Determine the [X, Y] coordinate at the center of the cell enclosing the given text.  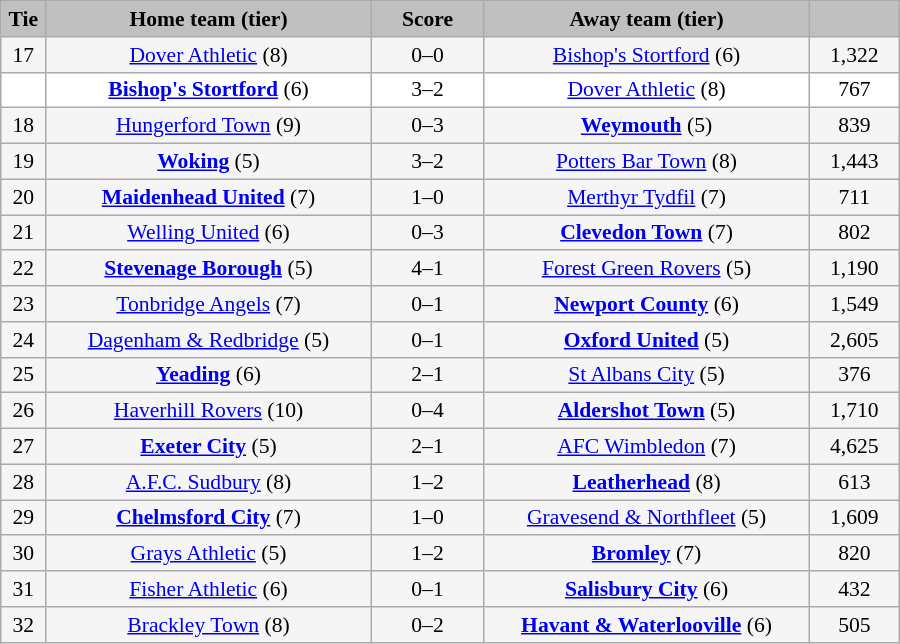
Chelmsford City (7) [209, 518]
376 [854, 375]
1,322 [854, 55]
St Albans City (5) [647, 375]
Aldershot Town (5) [647, 411]
Merthyr Tydfil (7) [647, 197]
Welling United (6) [209, 233]
Salisbury City (6) [647, 589]
Maidenhead United (7) [209, 197]
17 [24, 55]
802 [854, 233]
Weymouth (5) [647, 126]
Away team (tier) [647, 19]
Stevenage Borough (5) [209, 269]
4–1 [427, 269]
711 [854, 197]
21 [24, 233]
19 [24, 162]
A.F.C. Sudbury (8) [209, 482]
4,625 [854, 447]
18 [24, 126]
Potters Bar Town (8) [647, 162]
1,443 [854, 162]
Clevedon Town (7) [647, 233]
24 [24, 340]
AFC Wimbledon (7) [647, 447]
1,710 [854, 411]
Forest Green Rovers (5) [647, 269]
767 [854, 90]
26 [24, 411]
1,549 [854, 304]
28 [24, 482]
Gravesend & Northfleet (5) [647, 518]
0–2 [427, 625]
Bromley (7) [647, 554]
Tie [24, 19]
Hungerford Town (9) [209, 126]
Score [427, 19]
1,190 [854, 269]
Leatherhead (8) [647, 482]
Haverhill Rovers (10) [209, 411]
Woking (5) [209, 162]
505 [854, 625]
Exeter City (5) [209, 447]
Dagenham & Redbridge (5) [209, 340]
0–0 [427, 55]
Oxford United (5) [647, 340]
Brackley Town (8) [209, 625]
20 [24, 197]
22 [24, 269]
Newport County (6) [647, 304]
32 [24, 625]
820 [854, 554]
27 [24, 447]
25 [24, 375]
30 [24, 554]
23 [24, 304]
839 [854, 126]
Tonbridge Angels (7) [209, 304]
Yeading (6) [209, 375]
2,605 [854, 340]
Havant & Waterlooville (6) [647, 625]
Home team (tier) [209, 19]
0–4 [427, 411]
29 [24, 518]
31 [24, 589]
613 [854, 482]
Fisher Athletic (6) [209, 589]
432 [854, 589]
1,609 [854, 518]
Grays Athletic (5) [209, 554]
